Output the (x, y) coordinate of the center of the cell containing the given text.  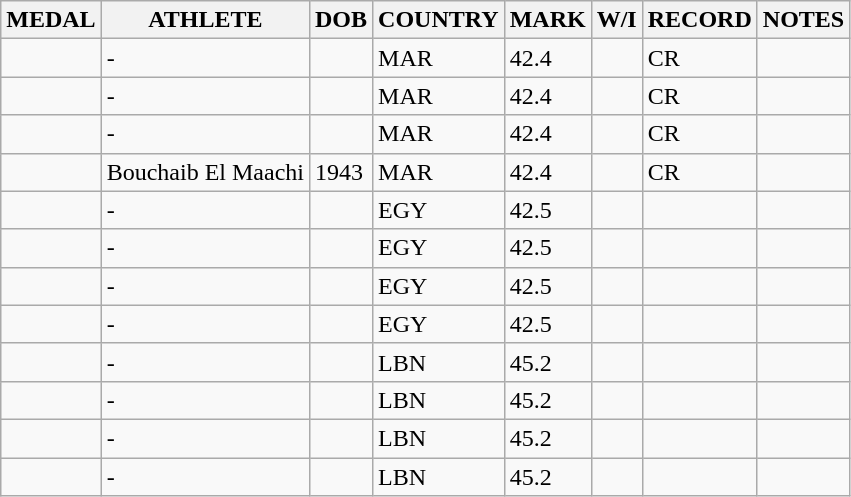
ATHLETE (205, 20)
RECORD (700, 20)
DOB (340, 20)
1943 (340, 172)
MARK (548, 20)
COUNTRY (439, 20)
MEDAL (51, 20)
Bouchaib El Maachi (205, 172)
NOTES (803, 20)
W/I (616, 20)
